Scan for the cell matching the given text and deliver its (x, y) coordinate at center. 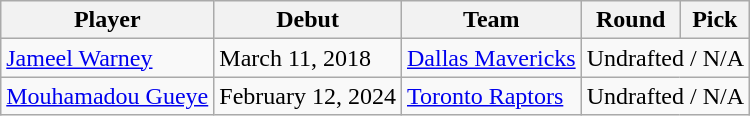
Pick (714, 20)
Jameel Warney (108, 58)
Player (108, 20)
Mouhamadou Gueye (108, 96)
Dallas Mavericks (491, 58)
Team (491, 20)
February 12, 2024 (308, 96)
Debut (308, 20)
Toronto Raptors (491, 96)
Round (630, 20)
March 11, 2018 (308, 58)
